Detect which cell encompasses the target text, then output its (X, Y) center coordinate. 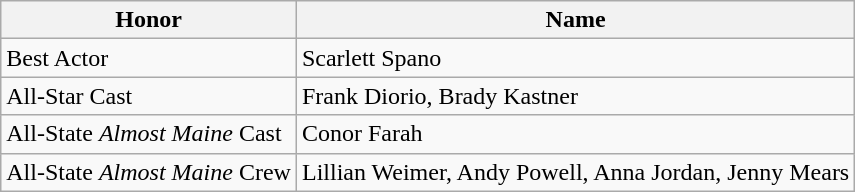
Name (575, 20)
Best Actor (149, 58)
Lillian Weimer, Andy Powell, Anna Jordan, Jenny Mears (575, 172)
All-State Almost Maine Crew (149, 172)
Scarlett Spano (575, 58)
Conor Farah (575, 134)
All-State Almost Maine Cast (149, 134)
All-Star Cast (149, 96)
Honor (149, 20)
Frank Diorio, Brady Kastner (575, 96)
